Detect which cell encompasses the target text, then output its [X, Y] center coordinate. 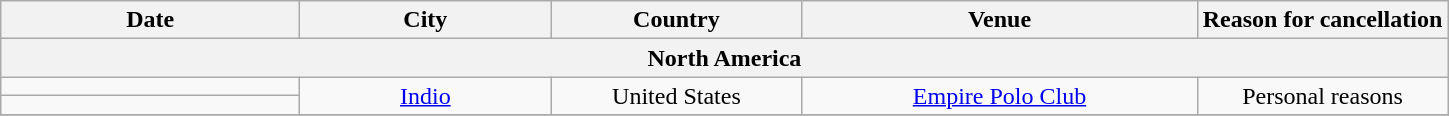
North America [724, 58]
Date [150, 20]
Country [676, 20]
Reason for cancellation [1322, 20]
City [426, 20]
Personal reasons [1322, 96]
Empire Polo Club [1000, 96]
United States [676, 96]
Indio [426, 96]
Venue [1000, 20]
